Return (X, Y) of the center of cell containing provided text 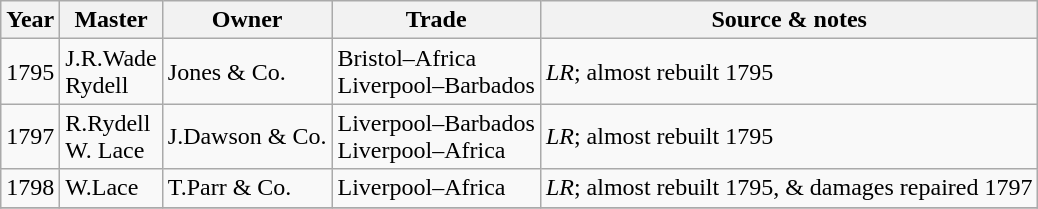
Master (111, 20)
J.R.WadeRydell (111, 72)
Liverpool–Africa (436, 188)
Bristol–AfricaLiverpool–Barbados (436, 72)
W.Lace (111, 188)
Owner (247, 20)
1797 (30, 136)
Year (30, 20)
Source & notes (789, 20)
Jones & Co. (247, 72)
1795 (30, 72)
R.RydellW. Lace (111, 136)
Trade (436, 20)
Liverpool–BarbadosLiverpool–Africa (436, 136)
T.Parr & Co. (247, 188)
LR; almost rebuilt 1795, & damages repaired 1797 (789, 188)
1798 (30, 188)
J.Dawson & Co. (247, 136)
